Locate the cell with the specified text and output its [x, y] center coordinate. 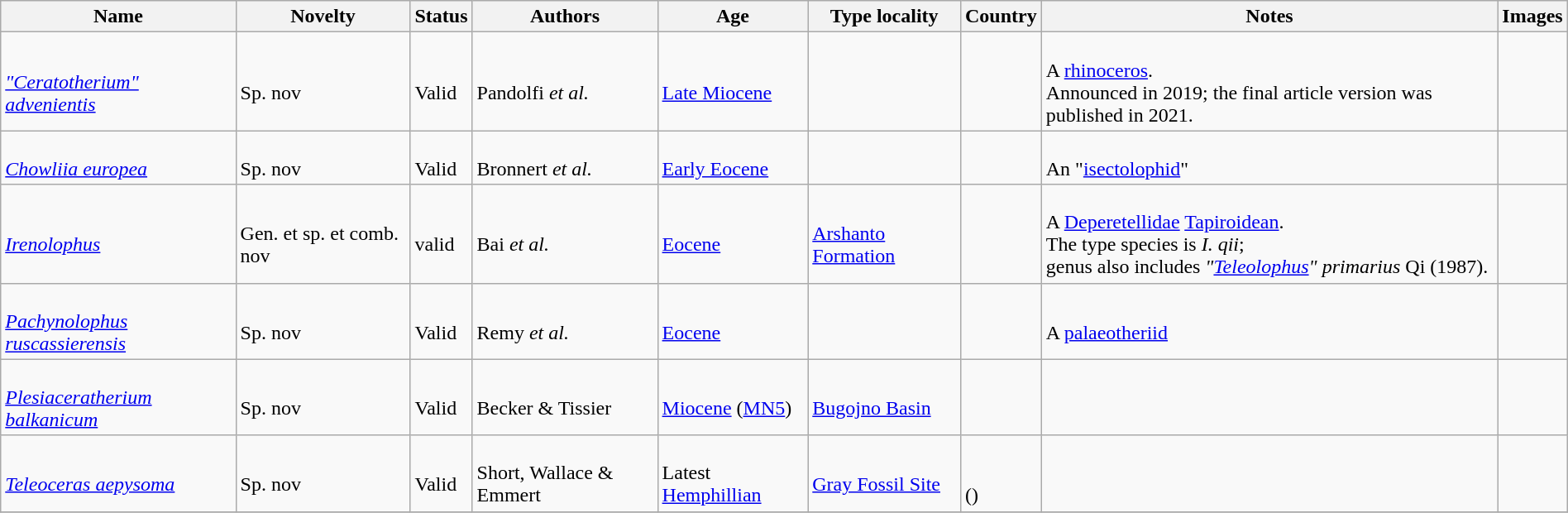
A Deperetellidae Tapiroidean. The type species is I. qii; genus also includes "Teleolophus" primarius Qi (1987). [1269, 233]
Irenolophus [118, 233]
Early Eocene [733, 157]
Authors [565, 17]
Gen. et sp. et comb. nov [323, 233]
Remy et al. [565, 321]
Pachynolophus ruscassierensis [118, 321]
Gray Fossil Site [885, 473]
Miocene (MN5) [733, 397]
Bugojno Basin [885, 397]
Arshanto Formation [885, 233]
An "isectolophid" [1269, 157]
Late Miocene [733, 81]
A palaeotheriid [1269, 321]
Plesiaceratherium balkanicum [118, 397]
Type locality [885, 17]
Teleoceras aepysoma [118, 473]
Novelty [323, 17]
Age [733, 17]
Images [1532, 17]
Pandolfi et al. [565, 81]
() [1001, 473]
Chowliia europea [118, 157]
Becker & Tissier [565, 397]
Notes [1269, 17]
Latest Hemphillian [733, 473]
Bronnert et al. [565, 157]
valid [442, 233]
Status [442, 17]
Bai et al. [565, 233]
Short, Wallace & Emmert [565, 473]
Name [118, 17]
A rhinoceros. Announced in 2019; the final article version was published in 2021. [1269, 81]
Country [1001, 17]
"Ceratotherium" advenientis [118, 81]
